Scan for the cell matching the given text and deliver its (X, Y) coordinate at center. 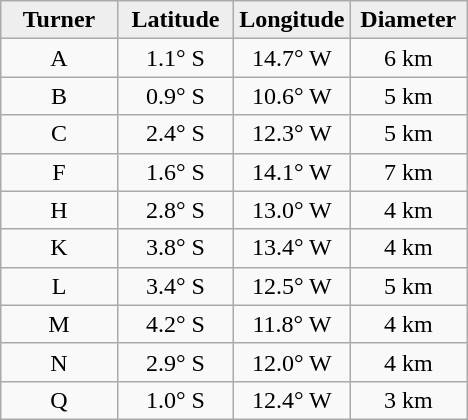
C (59, 134)
1.6° S (175, 172)
2.8° S (175, 210)
13.0° W (292, 210)
6 km (408, 58)
3.8° S (175, 248)
N (59, 362)
H (59, 210)
10.6° W (292, 96)
12.0° W (292, 362)
3.4° S (175, 286)
F (59, 172)
4.2° S (175, 324)
14.1° W (292, 172)
11.8° W (292, 324)
0.9° S (175, 96)
M (59, 324)
Latitude (175, 20)
A (59, 58)
12.4° W (292, 400)
Turner (59, 20)
Q (59, 400)
2.9° S (175, 362)
K (59, 248)
1.0° S (175, 400)
7 km (408, 172)
12.3° W (292, 134)
L (59, 286)
12.5° W (292, 286)
Longitude (292, 20)
13.4° W (292, 248)
1.1° S (175, 58)
14.7° W (292, 58)
3 km (408, 400)
B (59, 96)
2.4° S (175, 134)
Diameter (408, 20)
